Extract the [x, y] coordinate from the center of the cell holding the provided text.  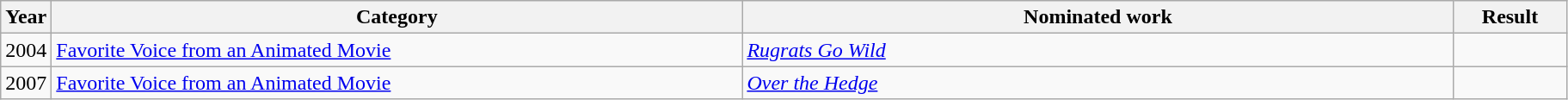
Over the Hedge [1098, 83]
Result [1510, 17]
2007 [26, 83]
2004 [26, 50]
Rugrats Go Wild [1098, 50]
Nominated work [1098, 17]
Category [397, 17]
Year [26, 17]
